Find where the given text appears and provide that cell's center as (X, Y) coordinate. 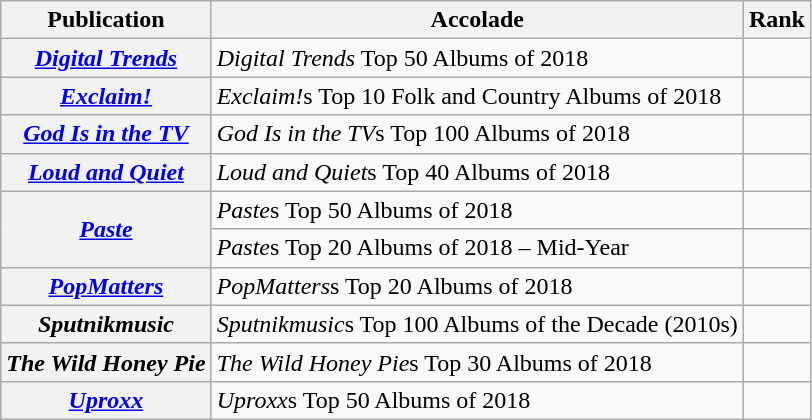
God Is in the TVs Top 100 Albums of 2018 (477, 134)
PopMatterss Top 20 Albums of 2018 (477, 286)
Publication (106, 20)
Loud and Quiet (106, 172)
Digital Trends Top 50 Albums of 2018 (477, 58)
The Wild Honey Pies Top 30 Albums of 2018 (477, 362)
Accolade (477, 20)
The Wild Honey Pie (106, 362)
Loud and Quiets Top 40 Albums of 2018 (477, 172)
PopMatters (106, 286)
Uproxxs Top 50 Albums of 2018 (477, 400)
Sputnikmusics Top 100 Albums of the Decade (2010s) (477, 324)
Rank (776, 20)
Paste (106, 229)
Sputnikmusic (106, 324)
Exclaim!s Top 10 Folk and Country Albums of 2018 (477, 96)
Pastes Top 50 Albums of 2018 (477, 210)
Uproxx (106, 400)
God Is in the TV (106, 134)
Pastes Top 20 Albums of 2018 – Mid-Year (477, 248)
Digital Trends (106, 58)
Exclaim! (106, 96)
